Find where the given text appears and provide that cell's center as (x, y) coordinate. 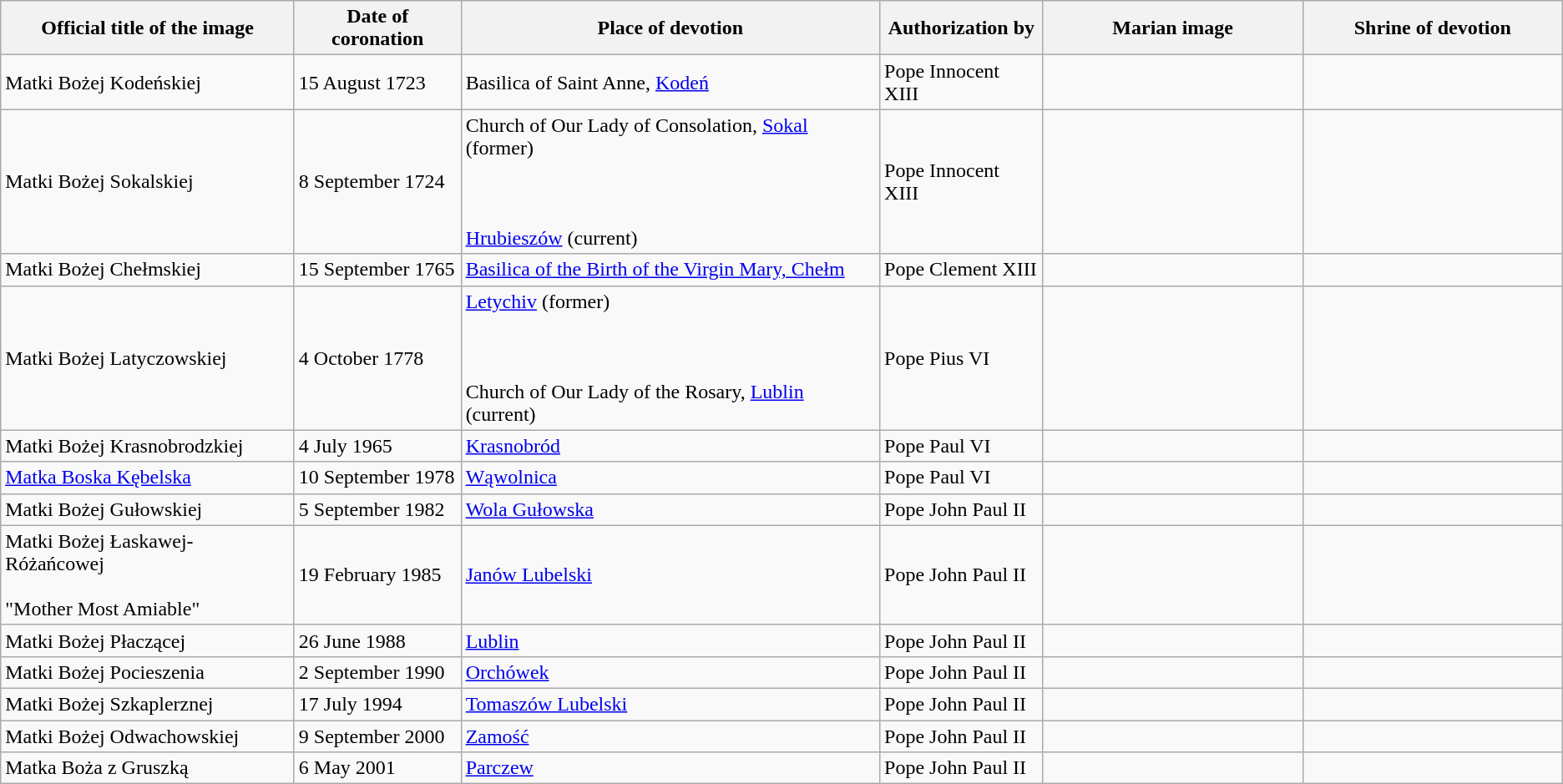
Matki Bożej Latyczowskiej (148, 357)
Lublin (670, 640)
Letychiv (former)Church of Our Lady of the Rosary, Lublin (current) (670, 357)
Marian image (1172, 28)
26 June 1988 (377, 640)
Wąwolnica (670, 478)
5 September 1982 (377, 509)
Matka Boska Kębelska (148, 478)
Matki Bożej Pocieszenia (148, 672)
Pope Pius VI (962, 357)
Matki Bożej Płaczącej (148, 640)
Authorization by (962, 28)
Matki Bożej Łaskawej-Różańcowej"Mother Most Amiable" (148, 574)
8 September 1724 (377, 182)
Orchówek (670, 672)
4 October 1778 (377, 357)
Zamość (670, 736)
Parczew (670, 768)
Shrine of devotion (1433, 28)
2 September 1990 (377, 672)
Wola Gułowska (670, 509)
Matki Bożej Odwachowskiej (148, 736)
Tomaszów Lubelski (670, 704)
Janów Lubelski (670, 574)
Place of devotion (670, 28)
Matki Bożej Krasnobrodzkiej (148, 446)
Matki Bożej Kodeńskiej (148, 82)
Date of coronation (377, 28)
Basilica of Saint Anne, Kodeń (670, 82)
15 September 1765 (377, 270)
Krasnobród (670, 446)
9 September 2000 (377, 736)
Matka Boża z Gruszką (148, 768)
10 September 1978 (377, 478)
17 July 1994 (377, 704)
Matki Bożej Gułowskiej (148, 509)
15 August 1723 (377, 82)
Matki Bożej Sokalskiej (148, 182)
Matki Bożej Chełmskiej (148, 270)
Pope Clement XIII (962, 270)
Basilica of the Birth of the Virgin Mary, Chełm (670, 270)
6 May 2001 (377, 768)
19 February 1985 (377, 574)
Matki Bożej Szkaplerznej (148, 704)
Church of Our Lady of Consolation, Sokal (former)Hrubieszów (current) (670, 182)
Official title of the image (148, 28)
4 July 1965 (377, 446)
